Determine the [x, y] coordinate at the center of the cell enclosing the given text.  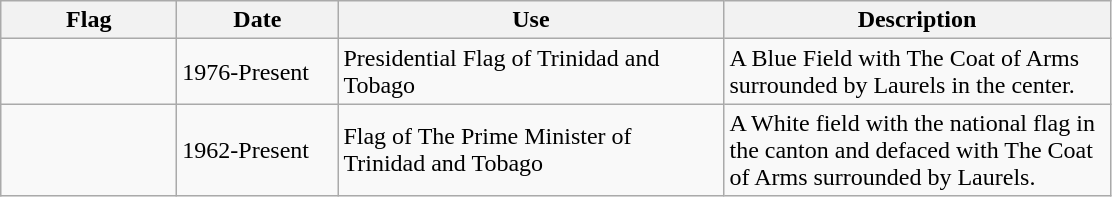
1976-Present [258, 72]
Date [258, 20]
A Blue Field with The Coat of Arms surrounded by Laurels in the center. [917, 72]
1962-Present [258, 150]
Flag of The Prime Minister of Trinidad and Tobago [531, 150]
Presidential Flag of Trinidad and Tobago [531, 72]
Use [531, 20]
A White field with the national flag in the canton and defaced with The Coat of Arms surrounded by Laurels. [917, 150]
Description [917, 20]
Flag [89, 20]
